Provide the (X, Y) coordinate of the cell's center where the given text is located.  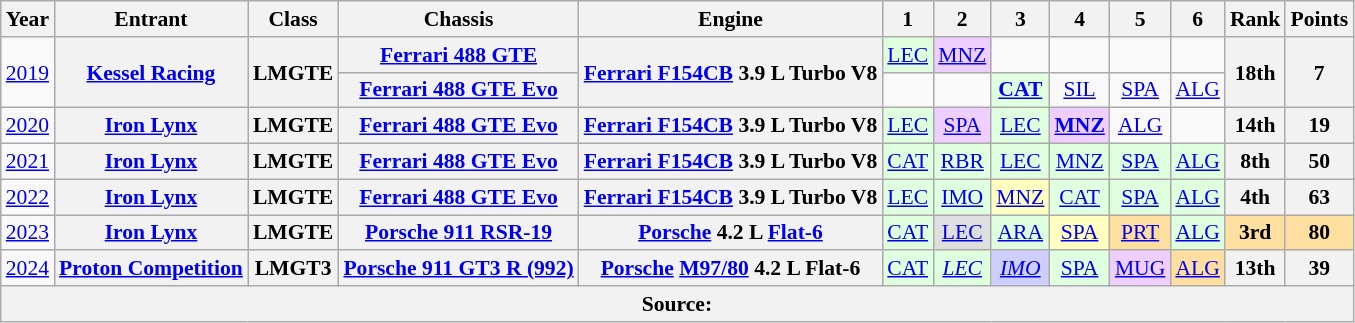
Ferrari 488 GTE (458, 55)
8th (1256, 162)
Porsche M97/80 4.2 L Flat-6 (731, 269)
SIL (1079, 90)
3rd (1256, 233)
Porsche 911 RSR-19 (458, 233)
Chassis (458, 19)
2 (962, 19)
2020 (28, 126)
13th (1256, 269)
Rank (1256, 19)
Entrant (151, 19)
RBR (962, 162)
Porsche 911 GT3 R (992) (458, 269)
Engine (731, 19)
Proton Competition (151, 269)
Class (293, 19)
4 (1079, 19)
Year (28, 19)
2022 (28, 197)
MUG (1140, 269)
2023 (28, 233)
Points (1319, 19)
2024 (28, 269)
14th (1256, 126)
19 (1319, 126)
39 (1319, 269)
7 (1319, 72)
5 (1140, 19)
2021 (28, 162)
18th (1256, 72)
80 (1319, 233)
Source: (677, 304)
6 (1197, 19)
2019 (28, 72)
63 (1319, 197)
Porsche 4.2 L Flat-6 (731, 233)
1 (908, 19)
3 (1020, 19)
LMGT3 (293, 269)
4th (1256, 197)
ARA (1020, 233)
PRT (1140, 233)
50 (1319, 162)
Kessel Racing (151, 72)
